Pinpoint the cell where the given text exists, returning its [x, y] midpoint coordinate. 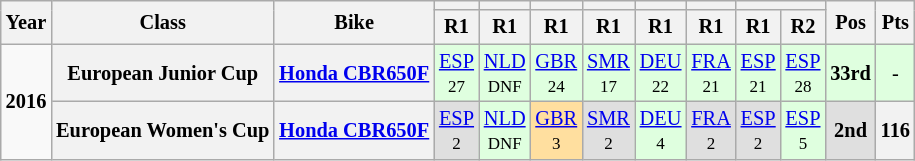
R2 [804, 27]
- [896, 73]
Bike [354, 22]
ESP28 [804, 73]
SMR2 [608, 130]
SMR17 [608, 73]
Class [162, 22]
FRA2 [710, 130]
2016 [26, 102]
ESP5 [804, 130]
DEU22 [661, 73]
FRA21 [710, 73]
European Women's Cup [162, 130]
2nd [850, 130]
GBR24 [556, 73]
Year [26, 22]
33rd [850, 73]
Pts [896, 22]
116 [896, 130]
Pos [850, 22]
ESP21 [758, 73]
ESP27 [456, 73]
DEU4 [661, 130]
European Junior Cup [162, 73]
GBR3 [556, 130]
